From the cell containing the given text, extract its center point as (X, Y) coordinate. 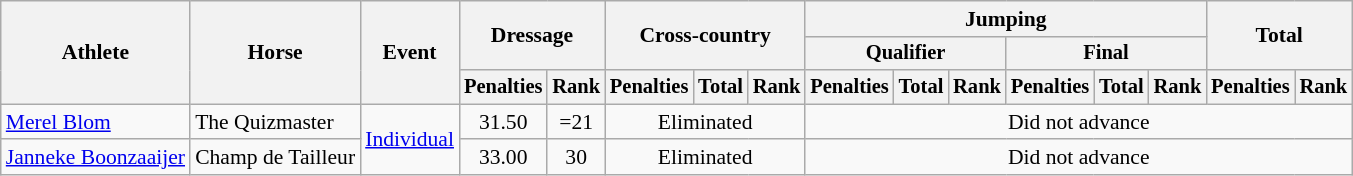
31.50 (503, 122)
Champ de Tailleur (275, 158)
Final (1106, 54)
Cross-country (705, 36)
Event (410, 52)
=21 (576, 122)
Horse (275, 52)
Qualifier (905, 54)
Janneke Boonzaaijer (96, 158)
Merel Blom (96, 122)
Individual (410, 140)
The Quizmaster (275, 122)
Dressage (532, 36)
Jumping (1006, 19)
30 (576, 158)
Athlete (96, 52)
33.00 (503, 158)
